Provide the [x, y] coordinate of the cell's center where the given text is located.  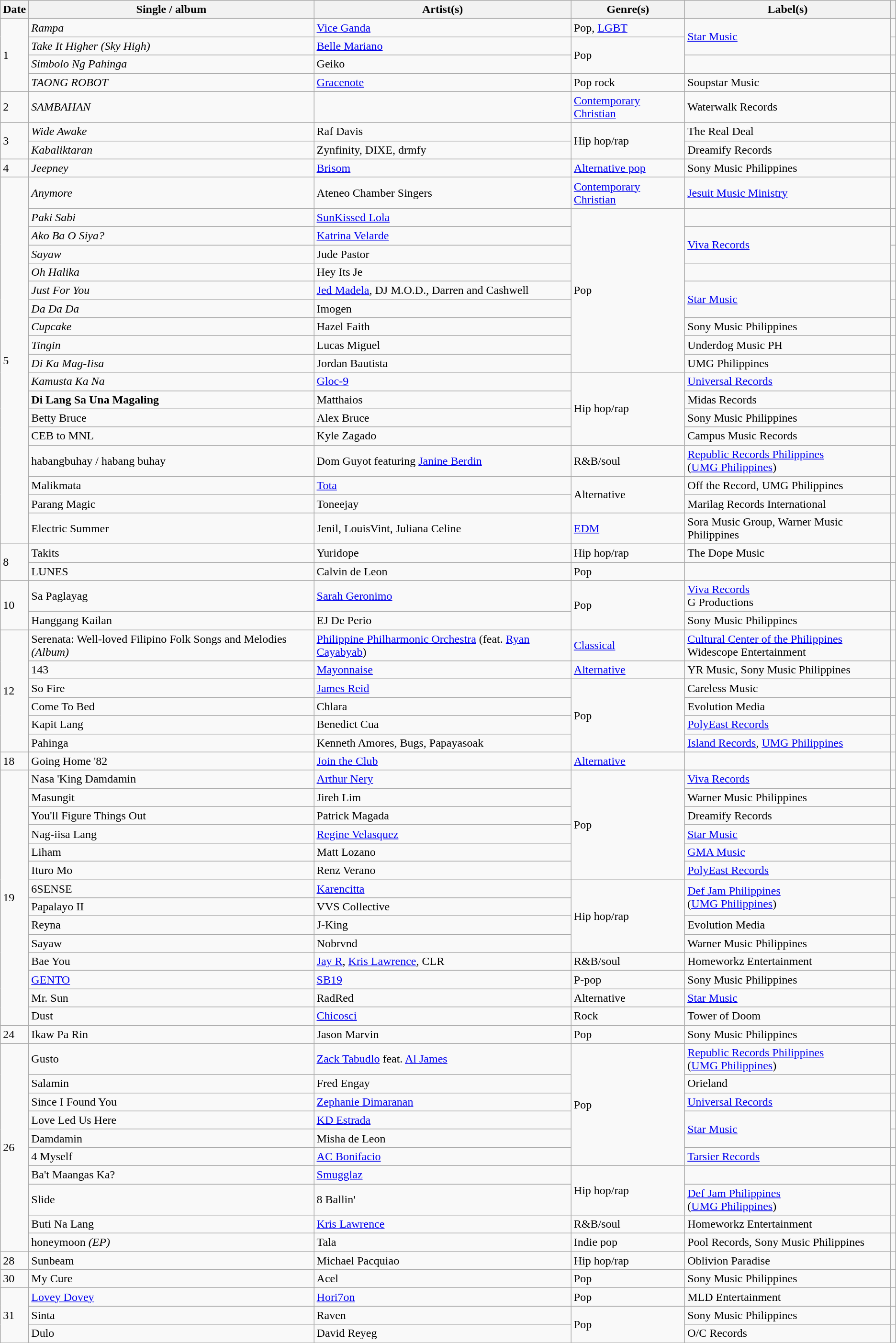
Pop, LGBT [628, 28]
Serenata: Well-loved Filipino Folk Songs and Melodies (Album) [171, 645]
Jay R, Kris Lawrence, CLR [442, 962]
5 [14, 360]
Geiko [442, 64]
Lovey Dovey [171, 1297]
28 [14, 1261]
Toneejay [442, 504]
Gloc-9 [442, 381]
Pool Records, Sony Music Philippines [788, 1242]
UMG Philippines [788, 363]
Smugglaz [442, 1175]
Tingin [171, 345]
Sarah Geronimo [442, 596]
Artist(s) [442, 10]
Katrina Velarde [442, 235]
The Real Deal [788, 132]
Pop rock [628, 82]
6SENSE [171, 889]
Alex Bruce [442, 418]
Acel [442, 1279]
8 Ballin' [442, 1199]
SunKissed Lola [442, 217]
Sunbeam [171, 1261]
Jordan Bautista [442, 363]
Reyna [171, 925]
Karencitta [442, 889]
Tota [442, 485]
TAONG ROBOT [171, 82]
Mr. Sun [171, 998]
Jason Marvin [442, 1034]
Calvin de Leon [442, 571]
Masungit [171, 797]
Wide Awake [171, 132]
Lucas Miguel [442, 345]
Matt Lozano [442, 852]
Gracenote [442, 82]
Jireh Lim [442, 797]
30 [14, 1279]
Midas Records [788, 400]
Zephanie Dimaranan [442, 1102]
YR Music, Sony Music Philippines [788, 670]
Date [14, 10]
Zynfinity, DIXE, drmfy [442, 150]
Paki Sabi [171, 217]
Oblivion Paradise [788, 1261]
Kenneth Amores, Bugs, Papayasoak [442, 743]
Hazel Faith [442, 327]
Marilag Records International [788, 504]
Ateneo Chamber Singers [442, 192]
RadRed [442, 998]
Take It Higher (Sky High) [171, 46]
Benedict Cua [442, 725]
Sa Paglayag [171, 596]
J-King [442, 925]
Papalayo II [171, 907]
Sora Music Group, Warner Music Philippines [788, 528]
Bae You [171, 962]
Patrick Magada [442, 816]
My Cure [171, 1279]
Jed Madela, DJ M.O.D., Darren and Cashwell [442, 291]
Dust [171, 1016]
Ikaw Pa Rin [171, 1034]
18 [14, 761]
Hori7on [442, 1297]
Salamin [171, 1084]
Regine Velasquez [442, 834]
Nobrvnd [442, 943]
LUNES [171, 571]
KD Estrada [442, 1120]
Kapit Lang [171, 725]
Oh Halika [171, 272]
8 [14, 562]
Mayonnaise [442, 670]
Hanggang Kailan [171, 621]
Gusto [171, 1059]
EJ De Perio [442, 621]
Single / album [171, 10]
Zack Tabudlo feat. Al James [442, 1059]
Dom Guyot featuring Janine Berdin [442, 460]
P-pop [628, 980]
Betty Bruce [171, 418]
Alternative pop [628, 168]
Philippine Philharmonic Orchestra (feat. Ryan Cayabyab) [442, 645]
143 [171, 670]
Off the Record, UMG Philippines [788, 485]
Just For You [171, 291]
24 [14, 1034]
4 [14, 168]
2 [14, 107]
Arthur Nery [442, 779]
Kabaliktaran [171, 150]
10 [14, 605]
Orieland [788, 1084]
Fred Engay [442, 1084]
Island Records, UMG Philippines [788, 743]
Raven [442, 1315]
Da Da Da [171, 309]
CEB to MNL [171, 436]
Brisom [442, 168]
Simbolo Ng Pahinga [171, 64]
3 [14, 141]
Campus Music Records [788, 436]
AC Bonifacio [442, 1156]
Join the Club [442, 761]
Ako Ba O Siya? [171, 235]
Jesuit Music Ministry [788, 192]
Imogen [442, 309]
SAMBAHAN [171, 107]
So Fire [171, 688]
Careless Music [788, 688]
Vice Ganda [442, 28]
SB19 [442, 980]
Indie pop [628, 1242]
MLD Entertainment [788, 1297]
Renz Verano [442, 870]
Anymore [171, 192]
Raf Davis [442, 132]
Kris Lawrence [442, 1224]
Ba't Maangas Ka? [171, 1175]
Cultural Center of the PhilippinesWidescope Entertainment [788, 645]
Waterwalk Records [788, 107]
Jeepney [171, 168]
James Reid [442, 688]
David Reyeg [442, 1333]
Slide [171, 1199]
Belle Mariano [442, 46]
Kamusta Ka Na [171, 381]
EDM [628, 528]
4 Myself [171, 1156]
Hey Its Je [442, 272]
Jude Pastor [442, 254]
Liham [171, 852]
12 [14, 691]
GMA Music [788, 852]
Genre(s) [628, 10]
Love Led Us Here [171, 1120]
Chicosci [442, 1016]
Malikmata [171, 485]
Viva RecordsG Productions [788, 596]
26 [14, 1148]
31 [14, 1315]
Takits [171, 553]
1 [14, 55]
Tarsier Records [788, 1156]
Matthaios [442, 400]
VVS Collective [442, 907]
Underdog Music PH [788, 345]
Di Lang Sa Una Magaling [171, 400]
Sinta [171, 1315]
GENTO [171, 980]
habangbuhay / habang buhay [171, 460]
Chlara [442, 706]
Kyle Zagado [442, 436]
Misha de Leon [442, 1138]
Jenil, LouisVint, Juliana Celine [442, 528]
You'll Figure Things Out [171, 816]
Rock [628, 1016]
Soupstar Music [788, 82]
Tala [442, 1242]
Electric Summer [171, 528]
Buti Na Lang [171, 1224]
Pahinga [171, 743]
Nag-iisa Lang [171, 834]
Nasa 'King Damdamin [171, 779]
Label(s) [788, 10]
Parang Magic [171, 504]
Classical [628, 645]
Going Home '82 [171, 761]
honeymoon (EP) [171, 1242]
Dulo [171, 1333]
19 [14, 898]
Michael Pacquiao [442, 1261]
Come To Bed [171, 706]
Yuridope [442, 553]
Rampa [171, 28]
Damdamin [171, 1138]
O/C Records [788, 1333]
Ituro Mo [171, 870]
Since I Found You [171, 1102]
Tower of Doom [788, 1016]
Di Ka Mag-Iisa [171, 363]
Cupcake [171, 327]
The Dope Music [788, 553]
